Determine the (X, Y) coordinate at the center of the cell enclosing the given text.  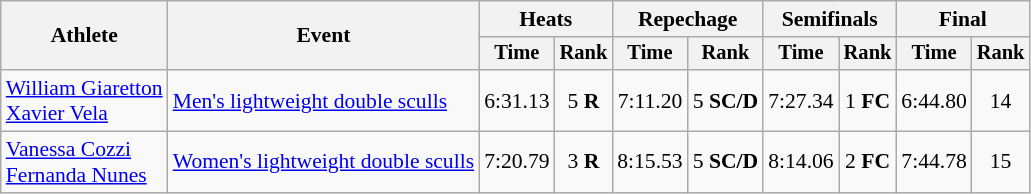
7:44.78 (934, 162)
7:11.20 (650, 100)
William GiarettonXavier Vela (84, 100)
15 (1001, 162)
Women's lightweight double sculls (324, 162)
5 R (584, 100)
14 (1001, 100)
3 R (584, 162)
Heats (546, 19)
8:14.06 (800, 162)
Event (324, 36)
Men's lightweight double sculls (324, 100)
8:15.53 (650, 162)
6:31.13 (516, 100)
Vanessa CozziFernanda Nunes (84, 162)
Semifinals (830, 19)
1 FC (868, 100)
7:20.79 (516, 162)
2 FC (868, 162)
6:44.80 (934, 100)
Final (962, 19)
Repechage (688, 19)
Athlete (84, 36)
7:27.34 (800, 100)
